Identify which cell holds the provided text, then report its (X, Y) central coordinate. 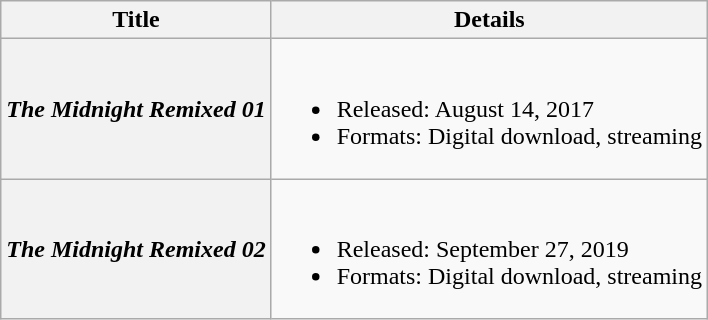
Released: September 27, 2019Formats: Digital download, streaming (489, 249)
The Midnight Remixed 02 (136, 249)
Title (136, 20)
Released: August 14, 2017Formats: Digital download, streaming (489, 109)
Details (489, 20)
The Midnight Remixed 01 (136, 109)
